Pinpoint the cell where the given text exists, returning its (x, y) midpoint coordinate. 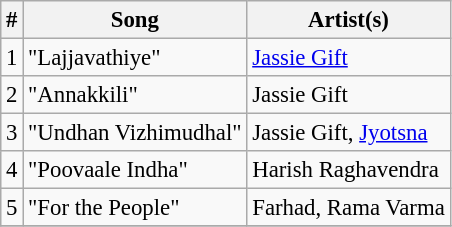
Farhad, Rama Varma (348, 208)
Song (135, 20)
"For the People" (135, 208)
"Lajjavathiye" (135, 58)
Artist(s) (348, 20)
Harish Raghavendra (348, 170)
"Poovaale Indha" (135, 170)
"Annakkili" (135, 95)
# (12, 20)
1 (12, 58)
5 (12, 208)
3 (12, 133)
2 (12, 95)
4 (12, 170)
Jassie Gift, Jyotsna (348, 133)
"Undhan Vizhimudhal" (135, 133)
